From the cell containing the given text, extract its center point as (X, Y) coordinate. 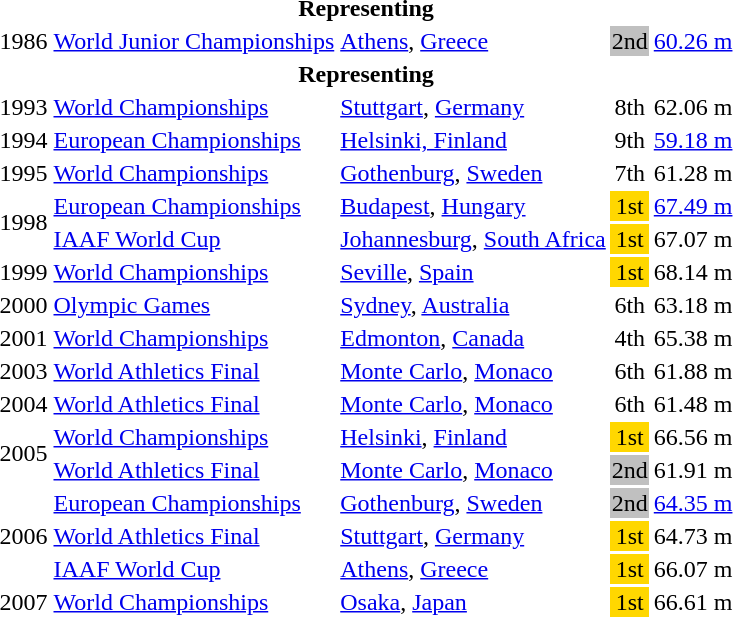
Olympic Games (194, 305)
World Junior Championships (194, 41)
9th (630, 140)
Osaka, Japan (474, 602)
Johannesburg, South Africa (474, 239)
4th (630, 338)
Seville, Spain (474, 272)
Budapest, Hungary (474, 206)
8th (630, 107)
Edmonton, Canada (474, 338)
7th (630, 173)
Sydney, Australia (474, 305)
